Return the (x, y) coordinate for the center point of the cell that contains the specified text.  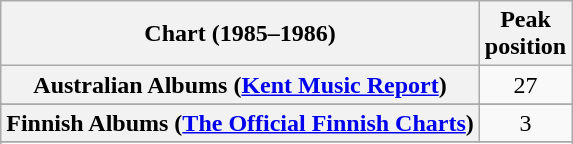
Australian Albums (Kent Music Report) (240, 85)
Chart (1985–1986) (240, 34)
3 (525, 123)
Finnish Albums (The Official Finnish Charts) (240, 123)
Peakposition (525, 34)
27 (525, 85)
